Determine the [x, y] coordinate at the center of the cell enclosing the given text.  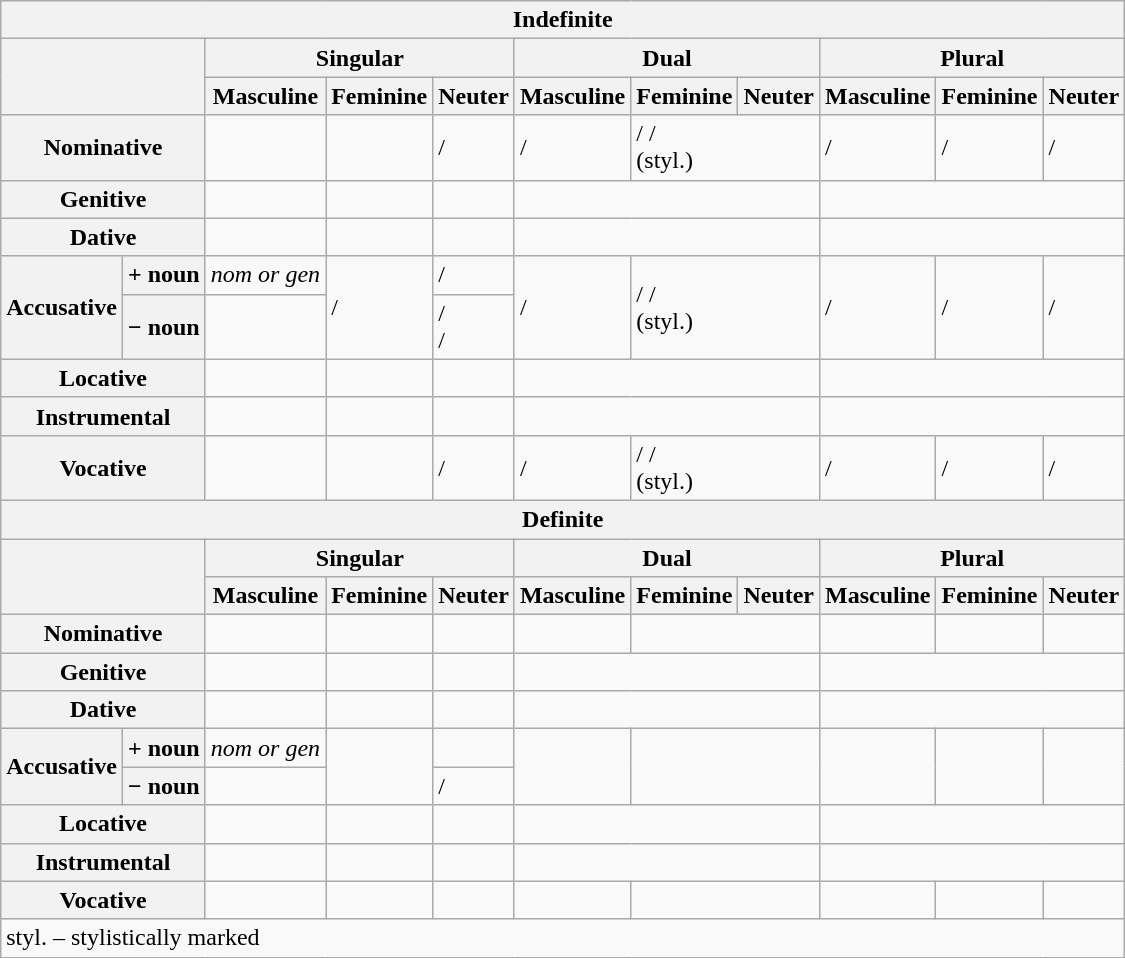
Indefinite [563, 20]
styl. – stylistically marked [563, 938]
Definite [563, 519]
/ / [474, 326]
